Pinpoint the cell where the given text exists, returning its (X, Y) midpoint coordinate. 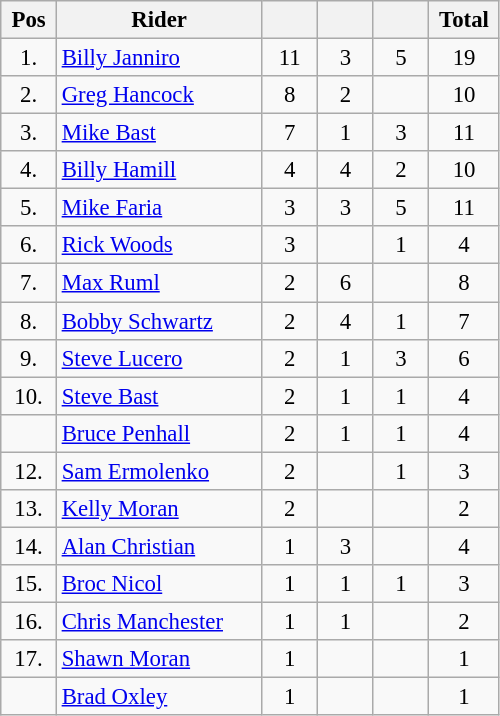
Mike Bast (159, 133)
Rick Woods (159, 245)
10. (29, 396)
Brad Oxley (159, 697)
15. (29, 584)
Rider (159, 20)
Steve Bast (159, 396)
Pos (29, 20)
3. (29, 133)
Total (464, 20)
Shawn Moran (159, 659)
Steve Lucero (159, 358)
9. (29, 358)
Billy Janniro (159, 58)
6. (29, 245)
5. (29, 208)
8. (29, 321)
2. (29, 95)
Kelly Moran (159, 509)
7. (29, 283)
Mike Faria (159, 208)
4. (29, 170)
17. (29, 659)
1. (29, 58)
Billy Hamill (159, 170)
19 (464, 58)
Alan Christian (159, 546)
12. (29, 471)
14. (29, 546)
Max Ruml (159, 283)
Broc Nicol (159, 584)
Bobby Schwartz (159, 321)
Greg Hancock (159, 95)
13. (29, 509)
Chris Manchester (159, 621)
16. (29, 621)
Sam Ermolenko (159, 471)
Bruce Penhall (159, 433)
